Extract the [x, y] coordinate from the center of the cell holding the provided text.  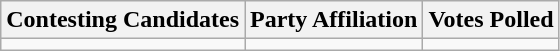
Votes Polled [491, 20]
Party Affiliation [334, 20]
Contesting Candidates [123, 20]
